Locate the cell with the specified text and output its [x, y] center coordinate. 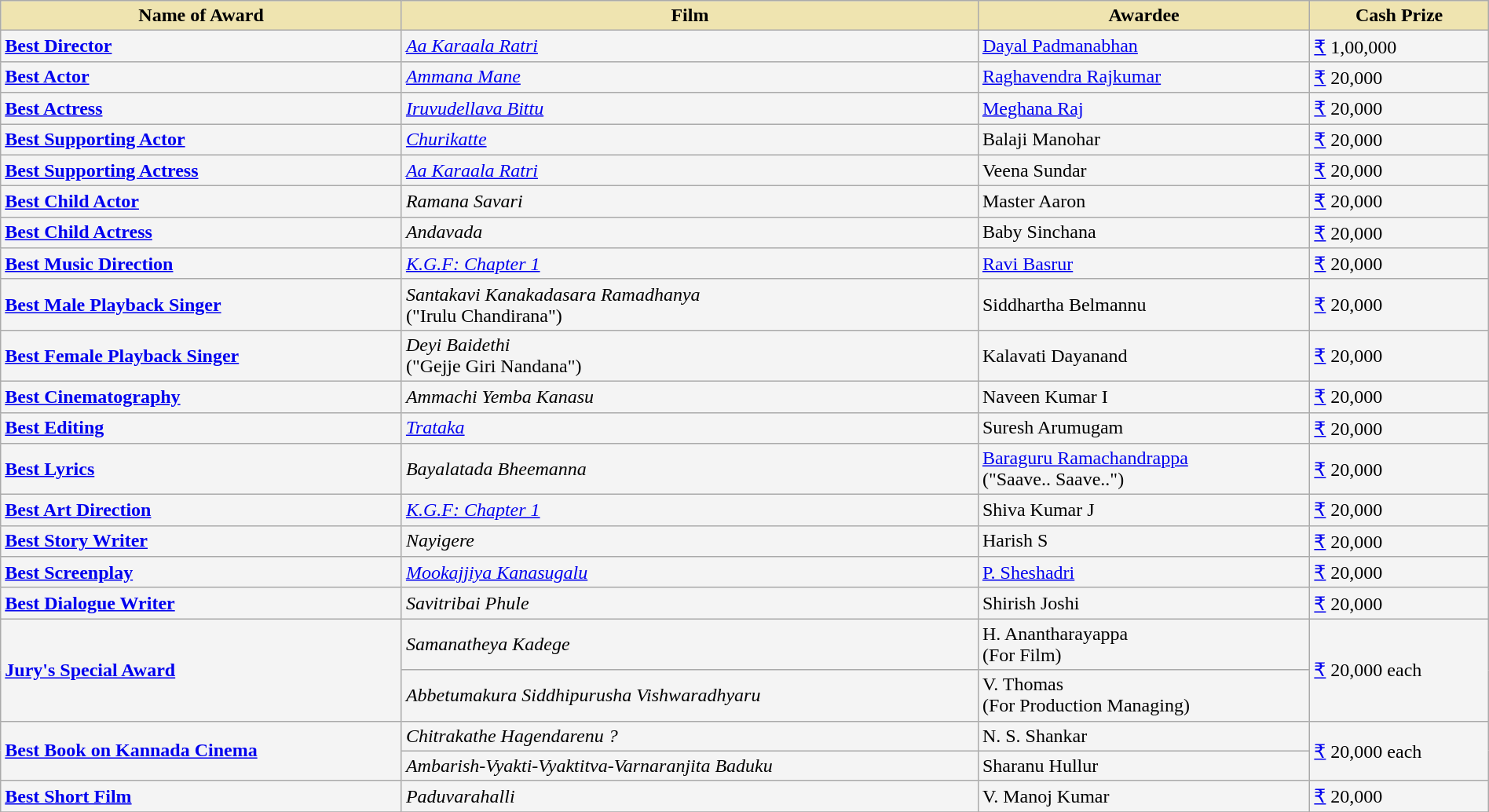
Master Aaron [1143, 202]
Jury's Special Award [201, 670]
Best Supporting Actor [201, 140]
Film [690, 16]
Best Screenplay [201, 572]
Andavada [690, 232]
Harish S [1143, 541]
Balaji Manohar [1143, 140]
Ramana Savari [690, 202]
Best Dialogue Writer [201, 603]
Best Female Playback Singer [201, 355]
Ambarish-Vyakti-Vyaktitva-Varnaranjita Baduku [690, 766]
Shirish Joshi [1143, 603]
Best Cinematography [201, 397]
H. Anantharayappa(For Film) [1143, 644]
Iruvudellava Bittu [690, 108]
Ammana Mane [690, 77]
Santakavi Kanakadasara Ramadhanya("Irulu Chandirana") [690, 305]
Trataka [690, 428]
Chitrakathe Hagendarenu ? [690, 736]
Dayal Padmanabhan [1143, 46]
Savitribai Phule [690, 603]
₹ 1,00,000 [1399, 46]
Best Actor [201, 77]
Ammachi Yemba Kanasu [690, 397]
Best Male Playback Singer [201, 305]
Veena Sundar [1143, 170]
Churikatte [690, 140]
Best Lyrics [201, 470]
Nayigere [690, 541]
N. S. Shankar [1143, 736]
Best Child Actress [201, 232]
Best Art Direction [201, 510]
Best Director [201, 46]
V. Thomas (For Production Managing) [1143, 696]
Deyi Baidethi("Gejje Giri Nandana") [690, 355]
Best Editing [201, 428]
Shiva Kumar J [1143, 510]
Suresh Arumugam [1143, 428]
Best Supporting Actress [201, 170]
Siddhartha Belmannu [1143, 305]
Naveen Kumar I [1143, 397]
Best Book on Kannada Cinema [201, 751]
Best Short Film [201, 796]
Best Child Actor [201, 202]
Mookajjiya Kanasugalu [690, 572]
Awardee [1143, 16]
Raghavendra Rajkumar [1143, 77]
Meghana Raj [1143, 108]
Kalavati Dayanand [1143, 355]
Paduvarahalli [690, 796]
V. Manoj Kumar [1143, 796]
Baby Sinchana [1143, 232]
Ravi Basrur [1143, 264]
Best Story Writer [201, 541]
Sharanu Hullur [1143, 766]
Baraguru Ramachandrappa("Saave.. Saave..") [1143, 470]
Bayalatada Bheemanna [690, 470]
Abbetumakura Siddhipurusha Vishwaradhyaru [690, 696]
Best Actress [201, 108]
Best Music Direction [201, 264]
Cash Prize [1399, 16]
P. Sheshadri [1143, 572]
Name of Award [201, 16]
Samanatheya Kadege [690, 644]
